From the cell containing the given text, extract its center point as (x, y) coordinate. 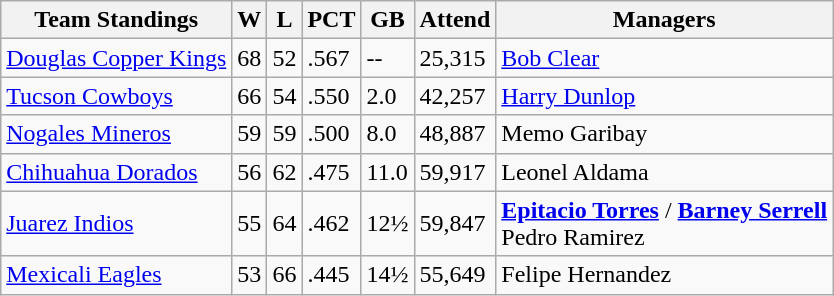
Bob Clear (664, 58)
.500 (332, 134)
54 (284, 96)
2.0 (388, 96)
8.0 (388, 134)
Managers (664, 20)
12½ (388, 224)
14½ (388, 275)
.445 (332, 275)
25,315 (455, 58)
64 (284, 224)
55,649 (455, 275)
L (284, 20)
Nogales Mineros (116, 134)
55 (250, 224)
.475 (332, 172)
Mexicali Eagles (116, 275)
GB (388, 20)
52 (284, 58)
53 (250, 275)
59,847 (455, 224)
.550 (332, 96)
56 (250, 172)
Team Standings (116, 20)
Juarez Indios (116, 224)
Chihuahua Dorados (116, 172)
.567 (332, 58)
Harry Dunlop (664, 96)
.462 (332, 224)
-- (388, 58)
Memo Garibay (664, 134)
Epitacio Torres / Barney Serrell Pedro Ramirez (664, 224)
59,917 (455, 172)
11.0 (388, 172)
Tucson Cowboys (116, 96)
PCT (332, 20)
42,257 (455, 96)
Attend (455, 20)
62 (284, 172)
Douglas Copper Kings (116, 58)
68 (250, 58)
Leonel Aldama (664, 172)
48,887 (455, 134)
W (250, 20)
Felipe Hernandez (664, 275)
